Detect which cell encompasses the target text, then output its (x, y) center coordinate. 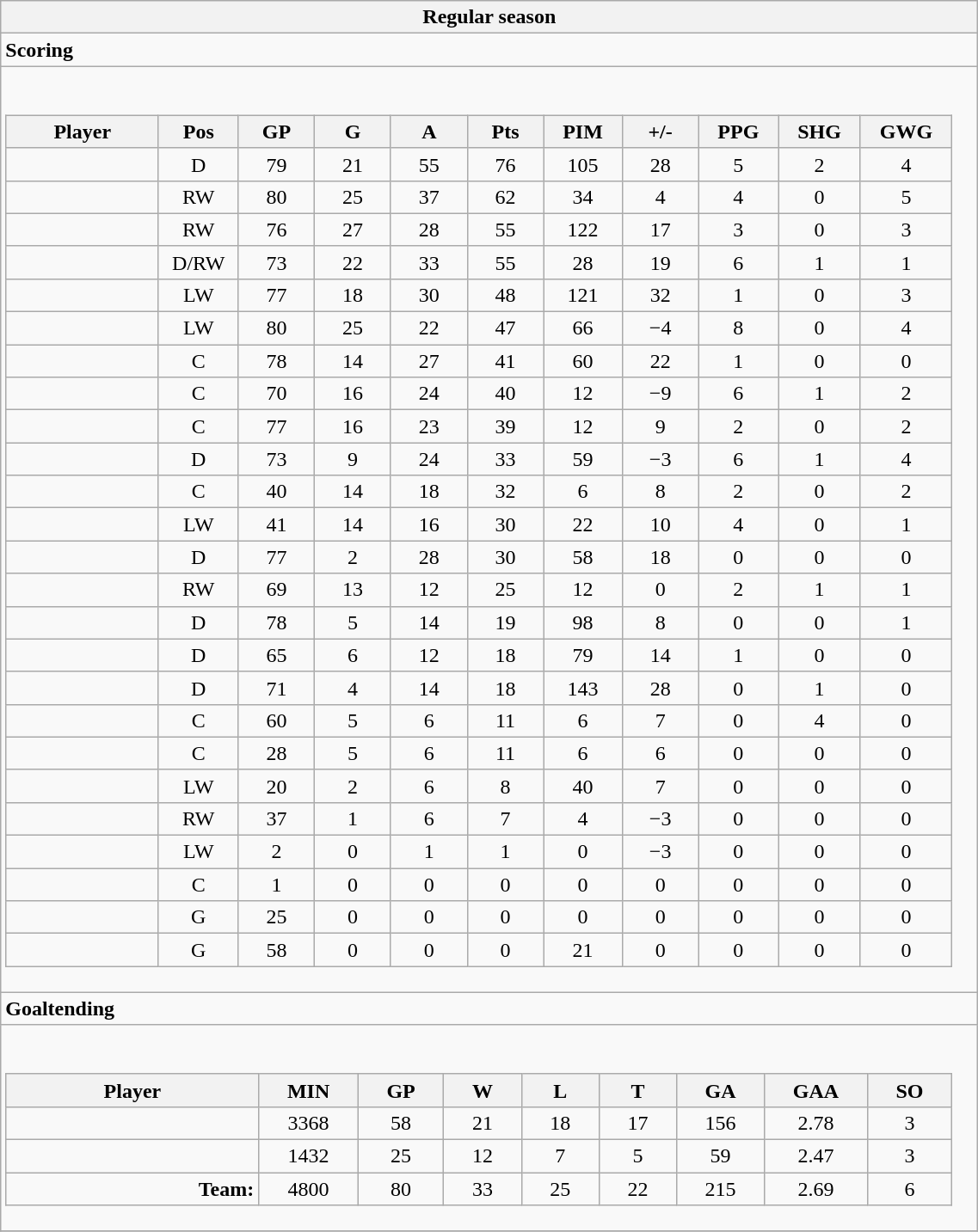
Goaltending (489, 1008)
MIN (309, 1090)
Player MIN GP W L T GA GAA SO 3368 58 21 18 17 156 2.78 3 1432 25 12 7 5 59 2.47 3 Team: 4800 80 33 25 22 215 2.69 6 (489, 1128)
SHG (819, 132)
71 (277, 688)
10 (661, 524)
−9 (661, 394)
62 (506, 197)
PPG (738, 132)
−4 (661, 328)
L (560, 1090)
69 (277, 590)
A (428, 132)
143 (583, 688)
105 (583, 164)
13 (353, 590)
215 (721, 1189)
Team: (132, 1189)
2.78 (816, 1123)
Pts (506, 132)
121 (583, 295)
3368 (309, 1123)
156 (721, 1123)
Regular season (489, 17)
23 (428, 426)
39 (506, 426)
4800 (309, 1189)
PIM (583, 132)
GA (721, 1090)
34 (583, 197)
122 (583, 230)
70 (277, 394)
2.47 (816, 1156)
Scoring (489, 50)
T (637, 1090)
66 (583, 328)
+/- (661, 132)
Pos (198, 132)
98 (583, 622)
GWG (906, 132)
65 (277, 655)
48 (506, 295)
47 (506, 328)
D/RW (198, 262)
20 (277, 786)
SO (909, 1090)
1432 (309, 1156)
GAA (816, 1090)
2.69 (816, 1189)
W (483, 1090)
